Pinpoint the cell where the given text exists, returning its [x, y] midpoint coordinate. 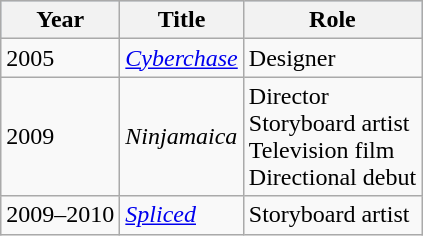
Storyboard artist [332, 215]
Ninjamaica [182, 136]
Role [332, 20]
2009–2010 [60, 215]
Cyberchase [182, 58]
2009 [60, 136]
Spliced [182, 215]
Year [60, 20]
DirectorStoryboard artistTelevision filmDirectional debut [332, 136]
2005 [60, 58]
Designer [332, 58]
Title [182, 20]
